Locate the cell with the specified text and output its (X, Y) center coordinate. 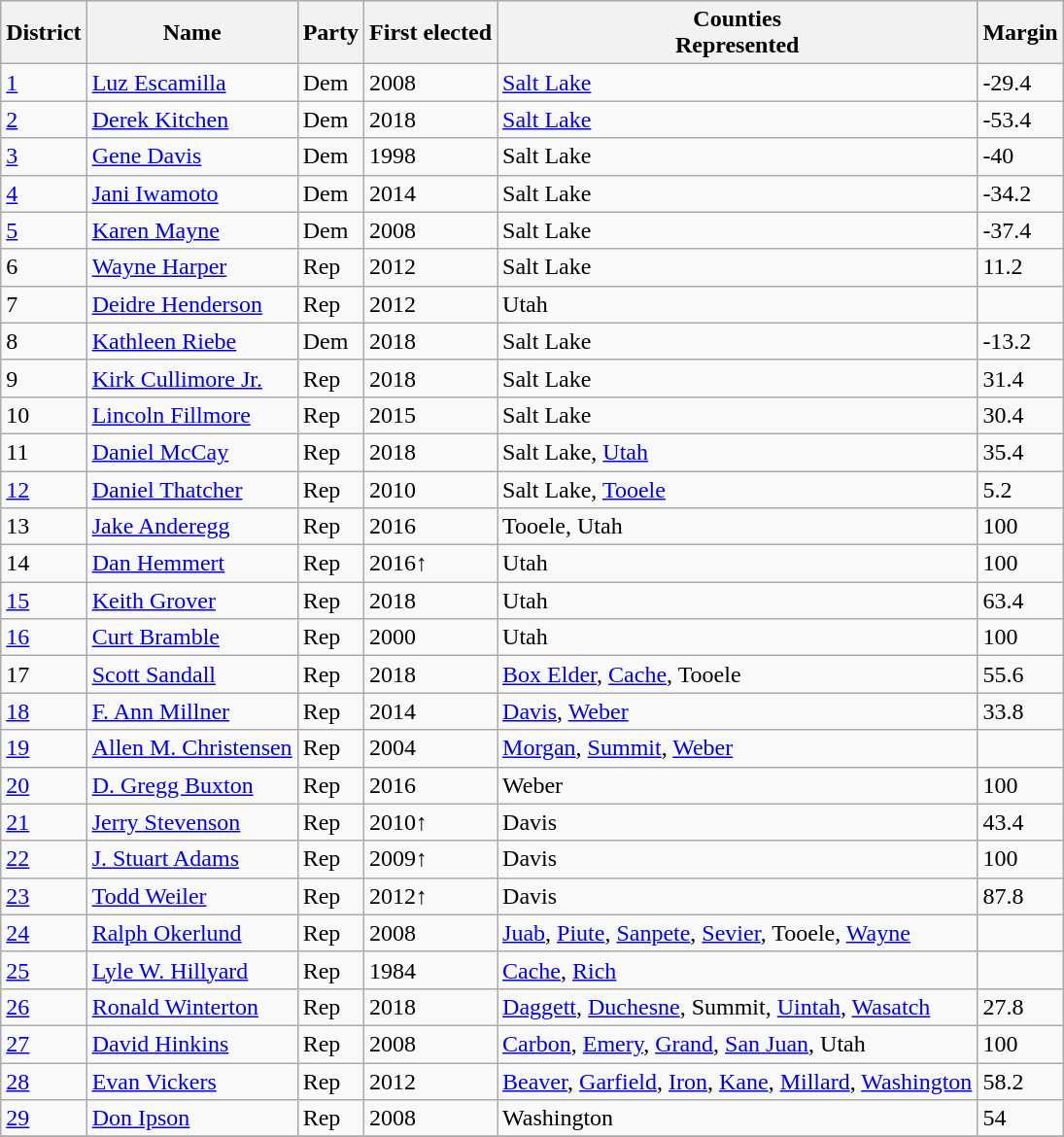
-13.2 (1020, 341)
30.4 (1020, 415)
-34.2 (1020, 193)
55.6 (1020, 674)
Morgan, Summit, Weber (738, 748)
7 (44, 304)
Party (330, 33)
2015 (431, 415)
35.4 (1020, 452)
Lyle W. Hillyard (192, 970)
Dan Hemmert (192, 564)
First elected (431, 33)
13 (44, 527)
4 (44, 193)
58.2 (1020, 1082)
Cache, Rich (738, 970)
11.2 (1020, 267)
Washington (738, 1119)
D. Gregg Buxton (192, 785)
9 (44, 378)
Ronald Winterton (192, 1007)
33.8 (1020, 711)
2012↑ (431, 896)
1 (44, 83)
1984 (431, 970)
54 (1020, 1119)
Luz Escamilla (192, 83)
Curt Bramble (192, 637)
Daniel McCay (192, 452)
19 (44, 748)
18 (44, 711)
20 (44, 785)
8 (44, 341)
Keith Grover (192, 601)
Allen M. Christensen (192, 748)
26 (44, 1007)
14 (44, 564)
Beaver, Garfield, Iron, Kane, Millard, Washington (738, 1082)
Jake Anderegg (192, 527)
Evan Vickers (192, 1082)
Daniel Thatcher (192, 489)
Juab, Piute, Sanpete, Sevier, Tooele, Wayne (738, 933)
27.8 (1020, 1007)
Salt Lake, Utah (738, 452)
31.4 (1020, 378)
12 (44, 489)
2016↑ (431, 564)
15 (44, 601)
24 (44, 933)
-29.4 (1020, 83)
David Hinkins (192, 1044)
23 (44, 896)
Salt Lake, Tooele (738, 489)
-40 (1020, 156)
Weber (738, 785)
1998 (431, 156)
22 (44, 859)
F. Ann Millner (192, 711)
16 (44, 637)
Jani Iwamoto (192, 193)
Box Elder, Cache, Tooele (738, 674)
Deidre Henderson (192, 304)
Lincoln Fillmore (192, 415)
87.8 (1020, 896)
Kirk Cullimore Jr. (192, 378)
25 (44, 970)
11 (44, 452)
2009↑ (431, 859)
28 (44, 1082)
Ralph Okerlund (192, 933)
Name (192, 33)
Derek Kitchen (192, 120)
District (44, 33)
63.4 (1020, 601)
Wayne Harper (192, 267)
2000 (431, 637)
-37.4 (1020, 230)
5 (44, 230)
Tooele, Utah (738, 527)
Todd Weiler (192, 896)
-53.4 (1020, 120)
3 (44, 156)
17 (44, 674)
2010↑ (431, 822)
Carbon, Emery, Grand, San Juan, Utah (738, 1044)
Daggett, Duchesne, Summit, Uintah, Wasatch (738, 1007)
29 (44, 1119)
Don Ipson (192, 1119)
2010 (431, 489)
CountiesRepresented (738, 33)
21 (44, 822)
Margin (1020, 33)
J. Stuart Adams (192, 859)
27 (44, 1044)
6 (44, 267)
5.2 (1020, 489)
Scott Sandall (192, 674)
Gene Davis (192, 156)
43.4 (1020, 822)
10 (44, 415)
Davis, Weber (738, 711)
Jerry Stevenson (192, 822)
2 (44, 120)
2004 (431, 748)
Karen Mayne (192, 230)
Kathleen Riebe (192, 341)
